Find where the given text appears and provide that cell's center as [x, y] coordinate. 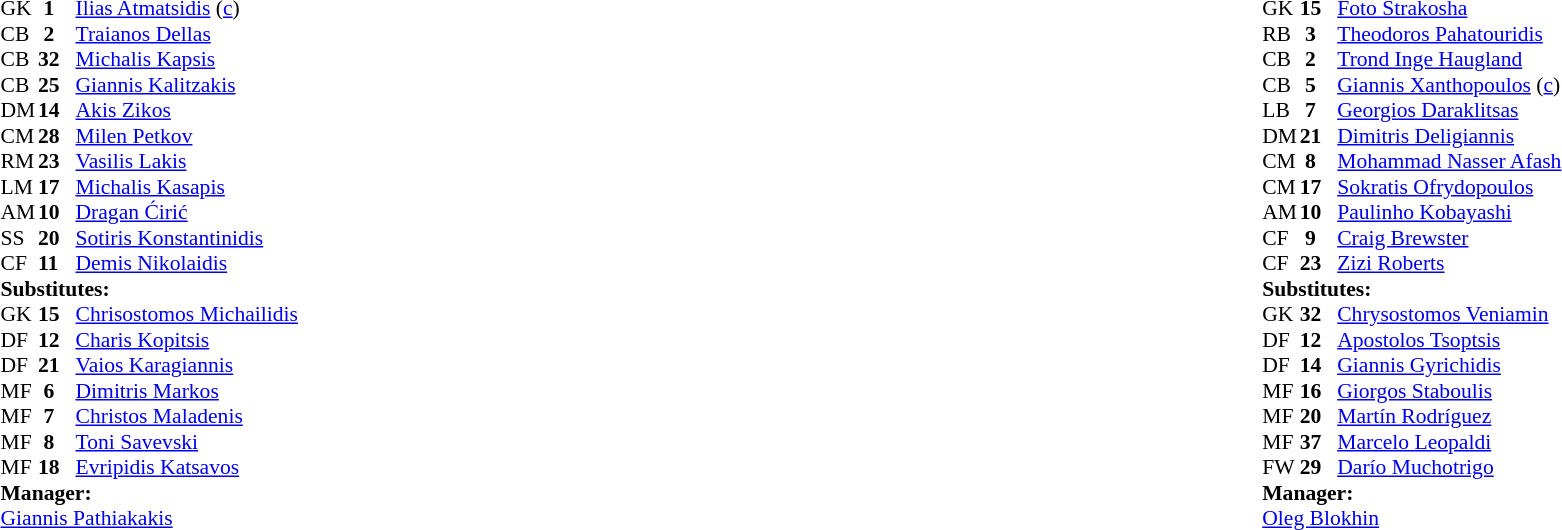
Craig Brewster [1449, 238]
25 [57, 85]
Toni Savevski [187, 442]
Christos Maladenis [187, 417]
Substitutes: [148, 289]
Manager: [148, 493]
Demis Nikolaidis [187, 263]
Sotiris Konstantinidis [187, 238]
Martín Rodríguez [1449, 417]
37 [1319, 442]
LB [1281, 111]
Dimitris Deligiannis [1449, 136]
LM [19, 187]
Giannis Kalitzakis [187, 85]
Michalis Kasapis [187, 187]
18 [57, 467]
RM [19, 161]
Giannis Xanthopoulos (c) [1449, 85]
11 [57, 263]
Giorgos Staboulis [1449, 391]
Traianos Dellas [187, 34]
Charis Kopitsis [187, 340]
RB [1281, 34]
Marcelo Leopaldi [1449, 442]
Akis Zikos [187, 111]
9 [1319, 238]
Chrysostomos Veniamin [1449, 315]
29 [1319, 467]
FW [1281, 467]
SS [19, 238]
Milen Petkov [187, 136]
Michalis Kapsis [187, 59]
Apostolos Tsoptsis [1449, 340]
Trond Inge Haugland [1449, 59]
15 [57, 315]
Theodoros Pahatouridis [1449, 34]
Dimitris Markos [187, 391]
Georgios Daraklitsas [1449, 111]
Sokratis Ofrydopoulos [1449, 187]
Evripidis Katsavos [187, 467]
Zizi Roberts [1449, 263]
5 [1319, 85]
28 [57, 136]
Vasilis Lakis [187, 161]
Vaios Karagiannis [187, 365]
Giannis Gyrichidis [1449, 365]
3 [1319, 34]
Darío Muchotrigo [1449, 467]
Chrisostomos Michailidis [187, 315]
16 [1319, 391]
Dragan Ćirić [187, 213]
Mohammad Nasser Afash [1449, 161]
Paulinho Kobayashi [1449, 213]
6 [57, 391]
